For the text-containing cell, return its midpoint in (X, Y) coordinate format. 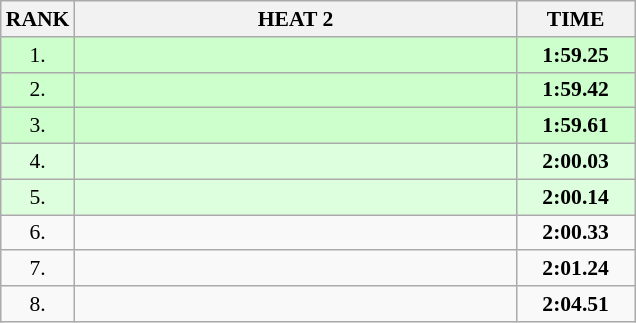
6. (38, 233)
RANK (38, 19)
8. (38, 304)
2:00.03 (576, 162)
TIME (576, 19)
1:59.61 (576, 126)
2:00.14 (576, 197)
1:59.42 (576, 90)
2. (38, 90)
1:59.25 (576, 55)
4. (38, 162)
2:01.24 (576, 269)
1. (38, 55)
5. (38, 197)
7. (38, 269)
3. (38, 126)
2:04.51 (576, 304)
HEAT 2 (295, 19)
2:00.33 (576, 233)
